Return the [X, Y] coordinate for the center point of the cell that contains the specified text.  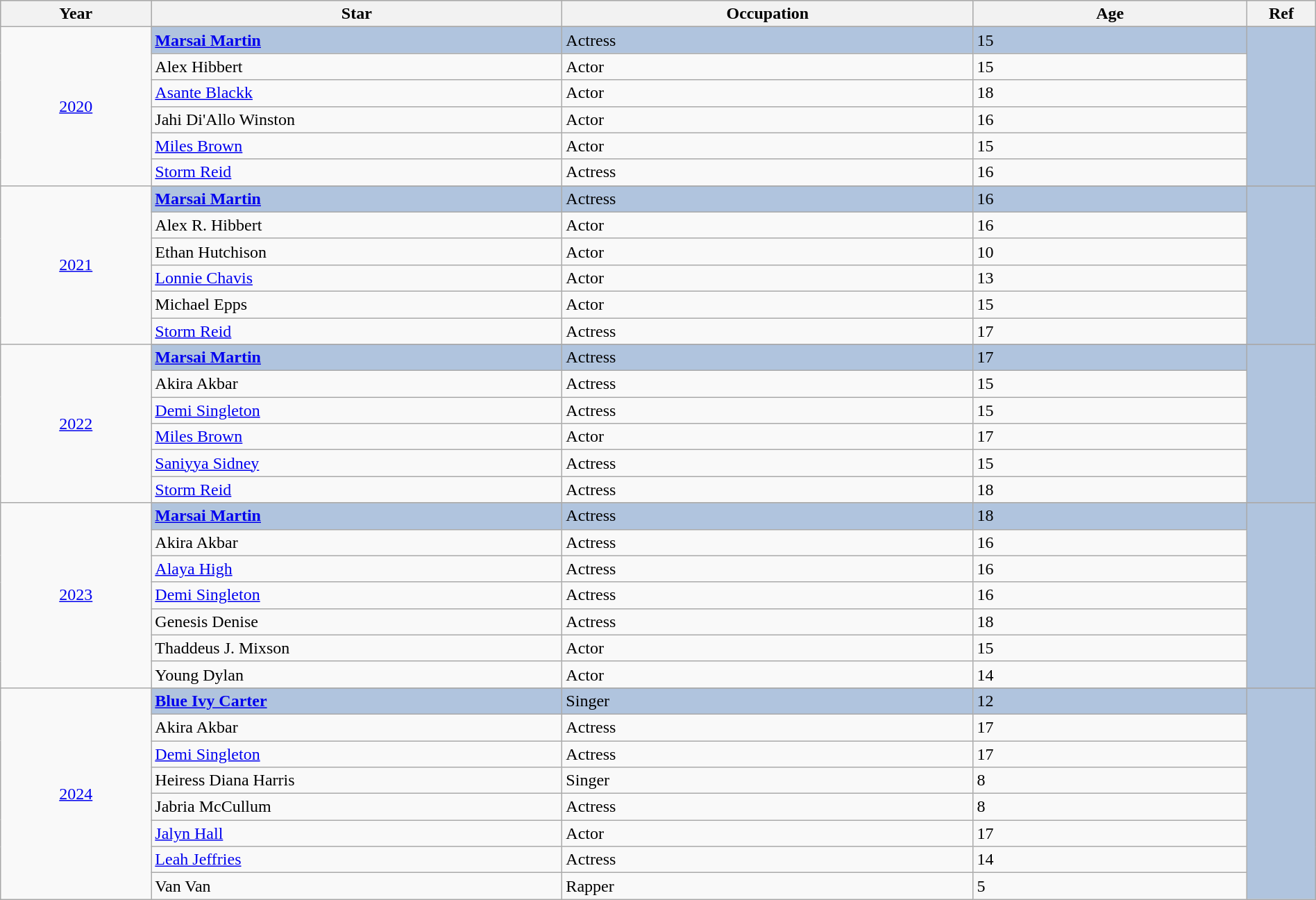
Lonnie Chavis [357, 278]
Rapper [768, 886]
Jabria McCullum [357, 807]
Age [1111, 14]
13 [1111, 278]
Year [76, 14]
Van Van [357, 886]
Alex R. Hibbert [357, 225]
Asante Blackk [357, 93]
2021 [76, 265]
Saniyya Sidney [357, 463]
Young Dylan [357, 674]
12 [1111, 701]
Occupation [768, 14]
Thaddeus J. Mixson [357, 648]
Ethan Hutchison [357, 251]
2022 [76, 424]
Star [357, 14]
Ref [1281, 14]
2020 [76, 106]
10 [1111, 251]
5 [1111, 886]
Leah Jeffries [357, 860]
Alaya High [357, 569]
Michael Epps [357, 304]
Jalyn Hall [357, 833]
Genesis Denise [357, 622]
Alex Hibbert [357, 67]
Blue Ivy Carter [357, 701]
Jahi Di'Allo Winston [357, 119]
2023 [76, 595]
2024 [76, 793]
Heiress Diana Harris [357, 781]
